Output the [X, Y] coordinate of the center of the cell containing the given text.  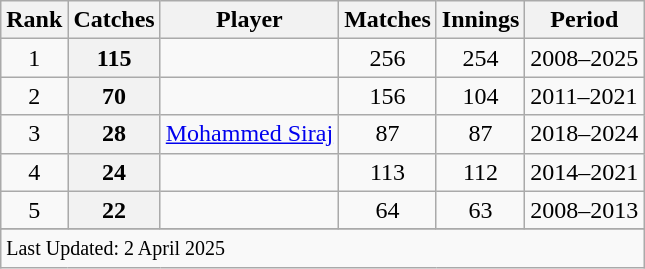
63 [480, 210]
254 [480, 58]
2014–2021 [584, 172]
2018–2024 [584, 134]
Player [249, 20]
Catches [114, 20]
2008–2013 [584, 210]
24 [114, 172]
70 [114, 96]
256 [388, 58]
Mohammed Siraj [249, 134]
4 [34, 172]
3 [34, 134]
112 [480, 172]
Period [584, 20]
5 [34, 210]
22 [114, 210]
1 [34, 58]
64 [388, 210]
Rank [34, 20]
115 [114, 58]
2008–2025 [584, 58]
113 [388, 172]
Last Updated: 2 April 2025 [322, 248]
2 [34, 96]
104 [480, 96]
28 [114, 134]
2011–2021 [584, 96]
156 [388, 96]
Innings [480, 20]
Matches [388, 20]
